Capture the cell that displays the provided text and extract its (X, Y) central coordinate. 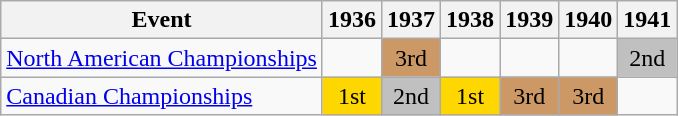
Canadian Championships (162, 96)
1941 (648, 20)
1939 (530, 20)
Event (162, 20)
1938 (470, 20)
1940 (588, 20)
1937 (412, 20)
1936 (352, 20)
North American Championships (162, 58)
